Pinpoint the cell where the given text exists, returning its [X, Y] midpoint coordinate. 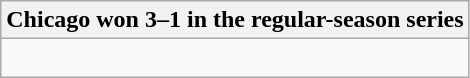
Chicago won 3–1 in the regular-season series [235, 20]
